Return (X, Y) of the center of cell containing provided text 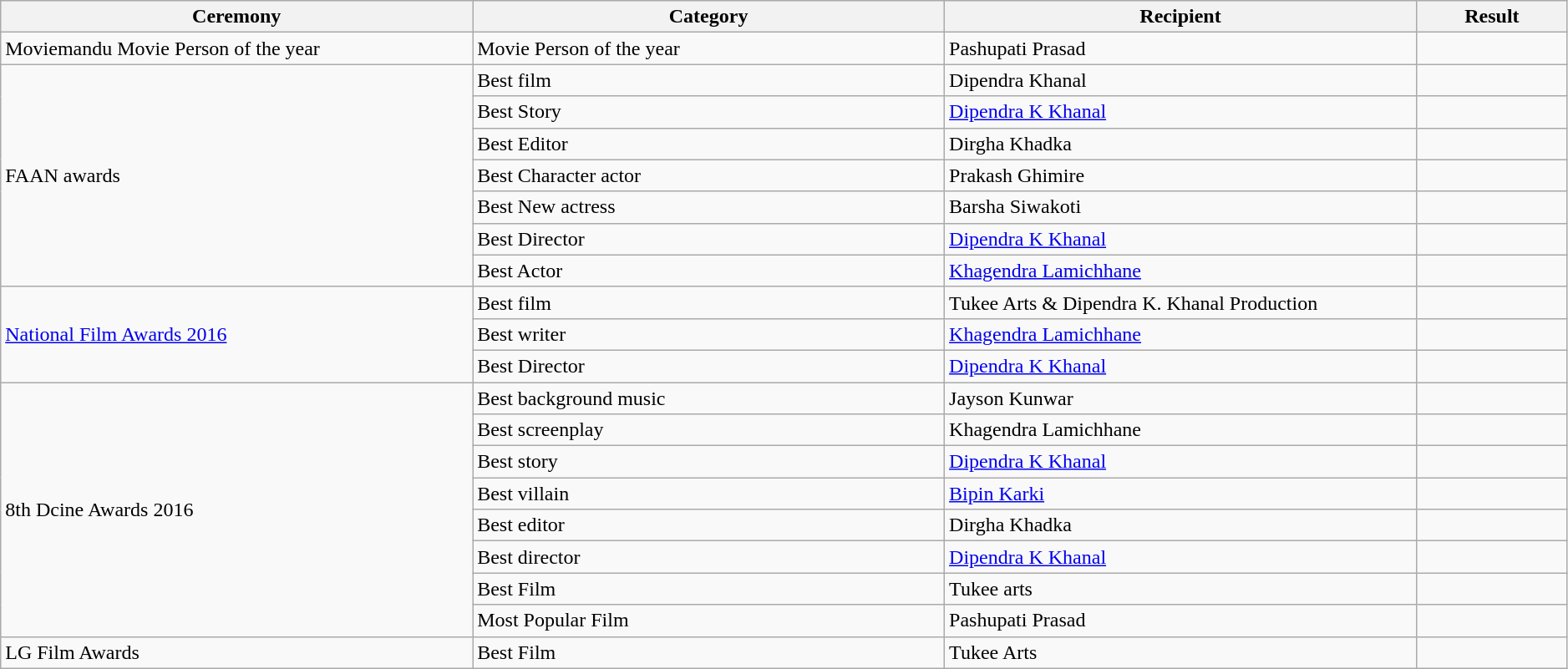
Best Actor (708, 271)
8th Dcine Awards 2016 (237, 509)
Category (708, 17)
Barsha Siwakoti (1181, 207)
Tukee Arts (1181, 652)
Bipin Karki (1181, 494)
Most Popular Film (708, 621)
Recipient (1181, 17)
Best Editor (708, 144)
Best story (708, 462)
Result (1492, 17)
Best Story (708, 112)
Best writer (708, 334)
LG Film Awards (237, 652)
Moviemandu Movie Person of the year (237, 48)
Jayson Kunwar (1181, 398)
Movie Person of the year (708, 48)
Dipendra Khanal (1181, 80)
Best editor (708, 525)
Prakash Ghimire (1181, 175)
Best New actress (708, 207)
Best Character actor (708, 175)
FAAN awards (237, 175)
Tukee Arts & Dipendra K. Khanal Production (1181, 302)
Best background music (708, 398)
National Film Awards 2016 (237, 334)
Best villain (708, 494)
Tukee arts (1181, 589)
Best screenplay (708, 430)
Best director (708, 557)
Ceremony (237, 17)
